Search for the cell housing the specified text and yield its (X, Y) center coordinate. 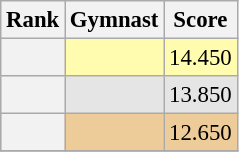
Gymnast (114, 20)
Score (200, 20)
13.850 (200, 95)
14.450 (200, 58)
12.650 (200, 133)
Rank (33, 20)
